Detect which cell encompasses the target text, then output its [X, Y] center coordinate. 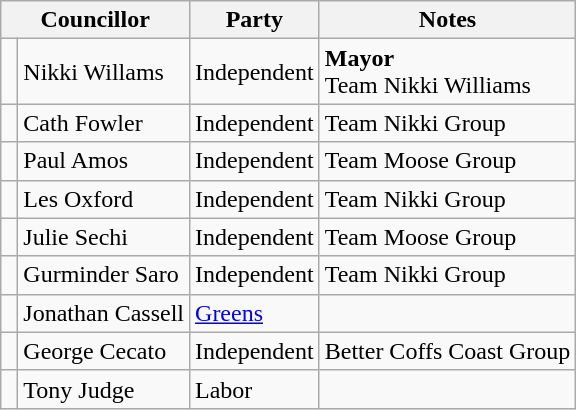
Tony Judge [104, 389]
Les Oxford [104, 199]
George Cecato [104, 351]
Cath Fowler [104, 123]
Julie Sechi [104, 237]
Greens [255, 313]
Labor [255, 389]
Mayor Team Nikki Williams [448, 72]
Councillor [96, 20]
Paul Amos [104, 161]
Nikki Willams [104, 72]
Better Coffs Coast Group [448, 351]
Party [255, 20]
Notes [448, 20]
Jonathan Cassell [104, 313]
Gurminder Saro [104, 275]
